Determine the (X, Y) coordinate at the center of the cell enclosing the given text.  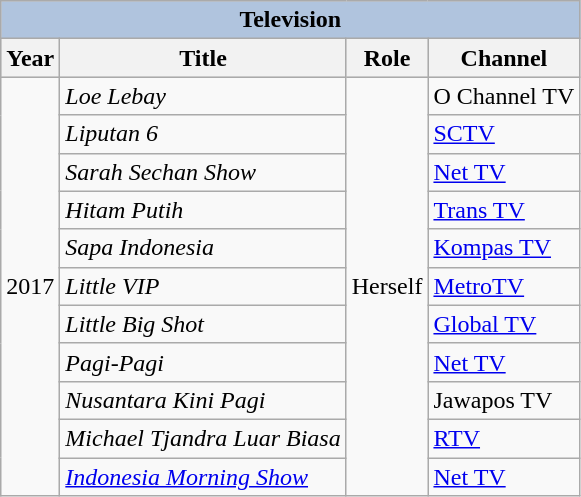
SCTV (504, 134)
Nusantara Kini Pagi (203, 400)
Channel (504, 58)
Title (203, 58)
MetroTV (504, 286)
Liputan 6 (203, 134)
O Channel TV (504, 96)
Jawapos TV (504, 400)
Herself (387, 286)
2017 (30, 286)
Pagi-Pagi (203, 362)
Year (30, 58)
Sarah Sechan Show (203, 172)
RTV (504, 438)
Little VIP (203, 286)
Little Big Shot (203, 324)
Kompas TV (504, 248)
Sapa Indonesia (203, 248)
Indonesia Morning Show (203, 477)
Michael Tjandra Luar Biasa (203, 438)
Trans TV (504, 210)
Television (290, 20)
Hitam Putih (203, 210)
Loe Lebay (203, 96)
Global TV (504, 324)
Role (387, 58)
